Pinpoint the cell where the given text exists, returning its (X, Y) midpoint coordinate. 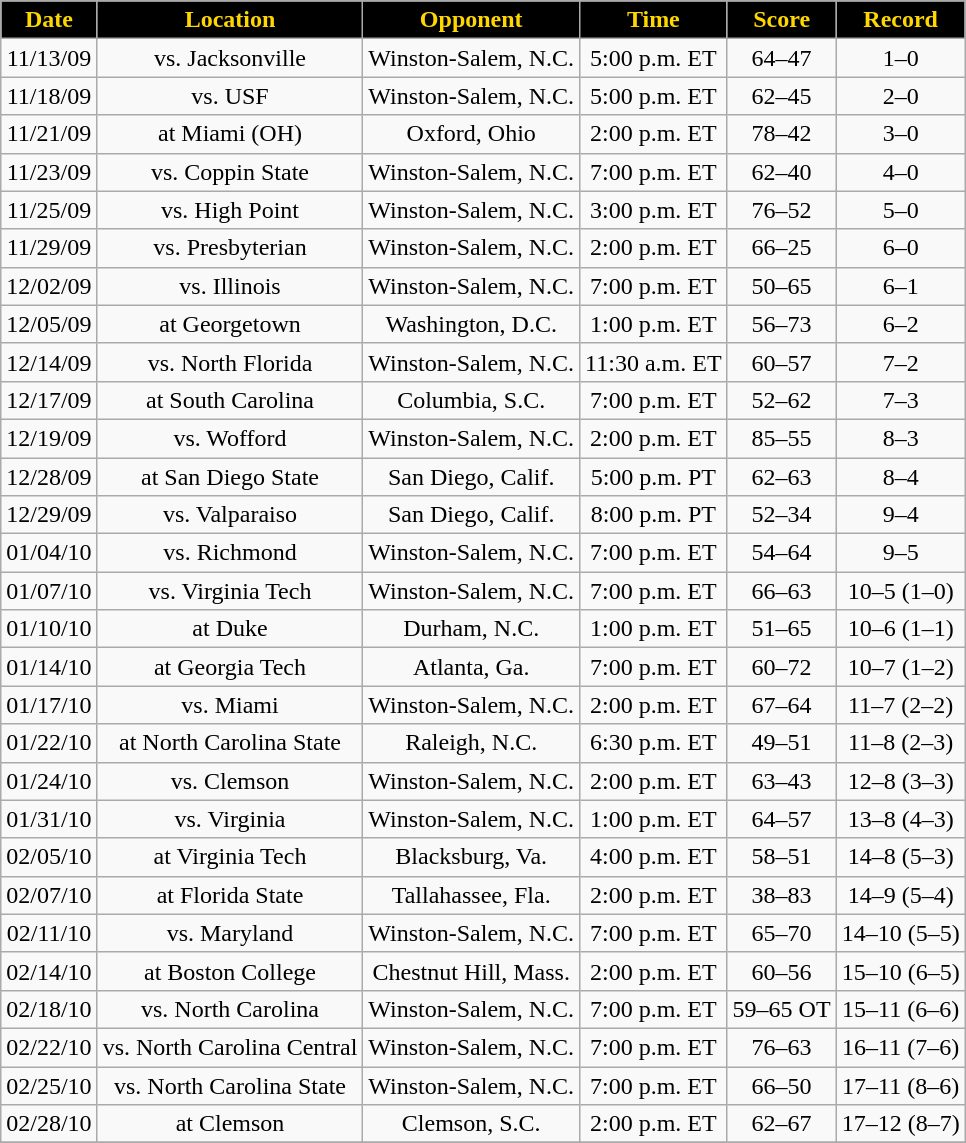
02/07/10 (49, 895)
02/25/10 (49, 1085)
02/11/10 (49, 933)
Score (782, 20)
54–64 (782, 553)
66–25 (782, 248)
10–7 (1–2) (900, 667)
17–11 (8–6) (900, 1085)
vs. High Point (230, 210)
64–57 (782, 819)
17–12 (8–7) (900, 1124)
49–51 (782, 743)
Atlanta, Ga. (472, 667)
Durham, N.C. (472, 629)
Raleigh, N.C. (472, 743)
11/18/09 (49, 96)
12/19/09 (49, 438)
9–5 (900, 553)
50–65 (782, 286)
11/29/09 (49, 248)
6:30 p.m. ET (654, 743)
vs. Wofford (230, 438)
at North Carolina State (230, 743)
vs. North Carolina (230, 1009)
vs. Virginia Tech (230, 591)
15–10 (6–5) (900, 971)
at Clemson (230, 1124)
9–4 (900, 515)
64–47 (782, 58)
52–62 (782, 400)
52–34 (782, 515)
78–42 (782, 134)
Tallahassee, Fla. (472, 895)
8–4 (900, 477)
vs. Virginia (230, 819)
Opponent (472, 20)
vs. Jacksonville (230, 58)
02/14/10 (49, 971)
6–0 (900, 248)
vs. Coppin State (230, 172)
12/17/09 (49, 400)
01/22/10 (49, 743)
at Georgetown (230, 324)
01/07/10 (49, 591)
62–40 (782, 172)
at Georgia Tech (230, 667)
11–8 (2–3) (900, 743)
01/31/10 (49, 819)
Time (654, 20)
at Virginia Tech (230, 857)
56–73 (782, 324)
Blacksburg, Va. (472, 857)
65–70 (782, 933)
12/02/09 (49, 286)
7–3 (900, 400)
6–1 (900, 286)
at Florida State (230, 895)
Clemson, S.C. (472, 1124)
11/21/09 (49, 134)
Columbia, S.C. (472, 400)
59–65 OT (782, 1009)
14–10 (5–5) (900, 933)
12/28/09 (49, 477)
62–67 (782, 1124)
11:30 a.m. ET (654, 362)
01/17/10 (49, 705)
01/24/10 (49, 781)
02/28/10 (49, 1124)
Chestnut Hill, Mass. (472, 971)
51–65 (782, 629)
8:00 p.m. PT (654, 515)
14–9 (5–4) (900, 895)
01/04/10 (49, 553)
66–63 (782, 591)
vs. North Carolina State (230, 1085)
60–72 (782, 667)
Record (900, 20)
11/23/09 (49, 172)
Date (49, 20)
60–56 (782, 971)
02/05/10 (49, 857)
vs. Miami (230, 705)
66–50 (782, 1085)
10–5 (1–0) (900, 591)
6–2 (900, 324)
4–0 (900, 172)
58–51 (782, 857)
at San Diego State (230, 477)
76–63 (782, 1047)
76–52 (782, 210)
62–63 (782, 477)
vs. Presbyterian (230, 248)
Location (230, 20)
vs. North Florida (230, 362)
12/29/09 (49, 515)
8–3 (900, 438)
62–45 (782, 96)
38–83 (782, 895)
vs. Illinois (230, 286)
vs. Clemson (230, 781)
at Duke (230, 629)
16–11 (7–6) (900, 1047)
15–11 (6–6) (900, 1009)
60–57 (782, 362)
02/22/10 (49, 1047)
Oxford, Ohio (472, 134)
13–8 (4–3) (900, 819)
at Boston College (230, 971)
01/14/10 (49, 667)
11–7 (2–2) (900, 705)
5:00 p.m. PT (654, 477)
12/14/09 (49, 362)
vs. Richmond (230, 553)
63–43 (782, 781)
12/05/09 (49, 324)
at Miami (OH) (230, 134)
at South Carolina (230, 400)
01/10/10 (49, 629)
11/25/09 (49, 210)
4:00 p.m. ET (654, 857)
7–2 (900, 362)
5–0 (900, 210)
85–55 (782, 438)
67–64 (782, 705)
10–6 (1–1) (900, 629)
Washington, D.C. (472, 324)
14–8 (5–3) (900, 857)
11/13/09 (49, 58)
vs. Valparaiso (230, 515)
12–8 (3–3) (900, 781)
vs. Maryland (230, 933)
02/18/10 (49, 1009)
1–0 (900, 58)
vs. USF (230, 96)
2–0 (900, 96)
vs. North Carolina Central (230, 1047)
3–0 (900, 134)
3:00 p.m. ET (654, 210)
